Search for the cell housing the specified text and yield its (x, y) center coordinate. 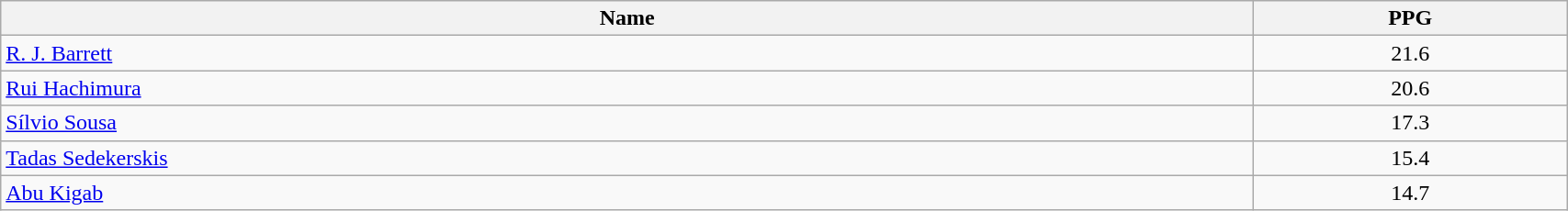
Tadas Sedekerskis (627, 158)
Sílvio Sousa (627, 123)
Abu Kigab (627, 193)
14.7 (1411, 193)
21.6 (1411, 53)
R. J. Barrett (627, 53)
PPG (1411, 18)
17.3 (1411, 123)
15.4 (1411, 158)
20.6 (1411, 88)
Name (627, 18)
Rui Hachimura (627, 88)
